Pinpoint the cell where the given text exists, returning its [X, Y] midpoint coordinate. 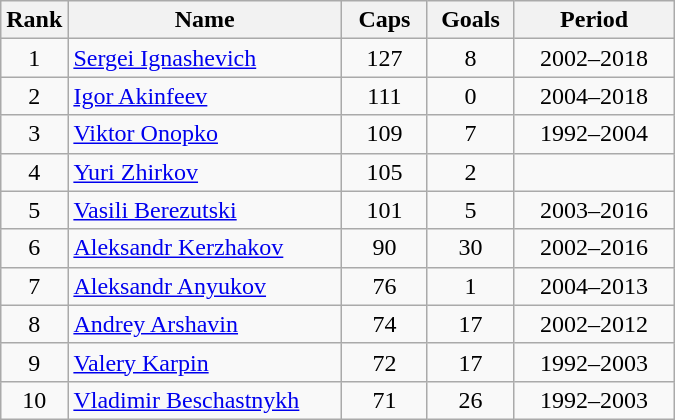
0 [470, 96]
127 [384, 58]
Vladimir Beschastnykh [205, 400]
2002–2018 [594, 58]
9 [34, 362]
3 [34, 134]
Sergei Ignashevich [205, 58]
30 [470, 248]
72 [384, 362]
2004–2018 [594, 96]
74 [384, 324]
71 [384, 400]
2002–2016 [594, 248]
26 [470, 400]
2003–2016 [594, 210]
90 [384, 248]
Goals [470, 20]
1992–2004 [594, 134]
Period [594, 20]
105 [384, 172]
Viktor Onopko [205, 134]
Aleksandr Kerzhakov [205, 248]
Caps [384, 20]
10 [34, 400]
Andrey Arshavin [205, 324]
109 [384, 134]
2004–2013 [594, 286]
4 [34, 172]
111 [384, 96]
101 [384, 210]
6 [34, 248]
Yuri Zhirkov [205, 172]
Valery Karpin [205, 362]
Vasili Berezutski [205, 210]
Igor Akinfeev [205, 96]
76 [384, 286]
2002–2012 [594, 324]
Name [205, 20]
Aleksandr Anyukov [205, 286]
Rank [34, 20]
